Return (X, Y) of the center of cell containing provided text 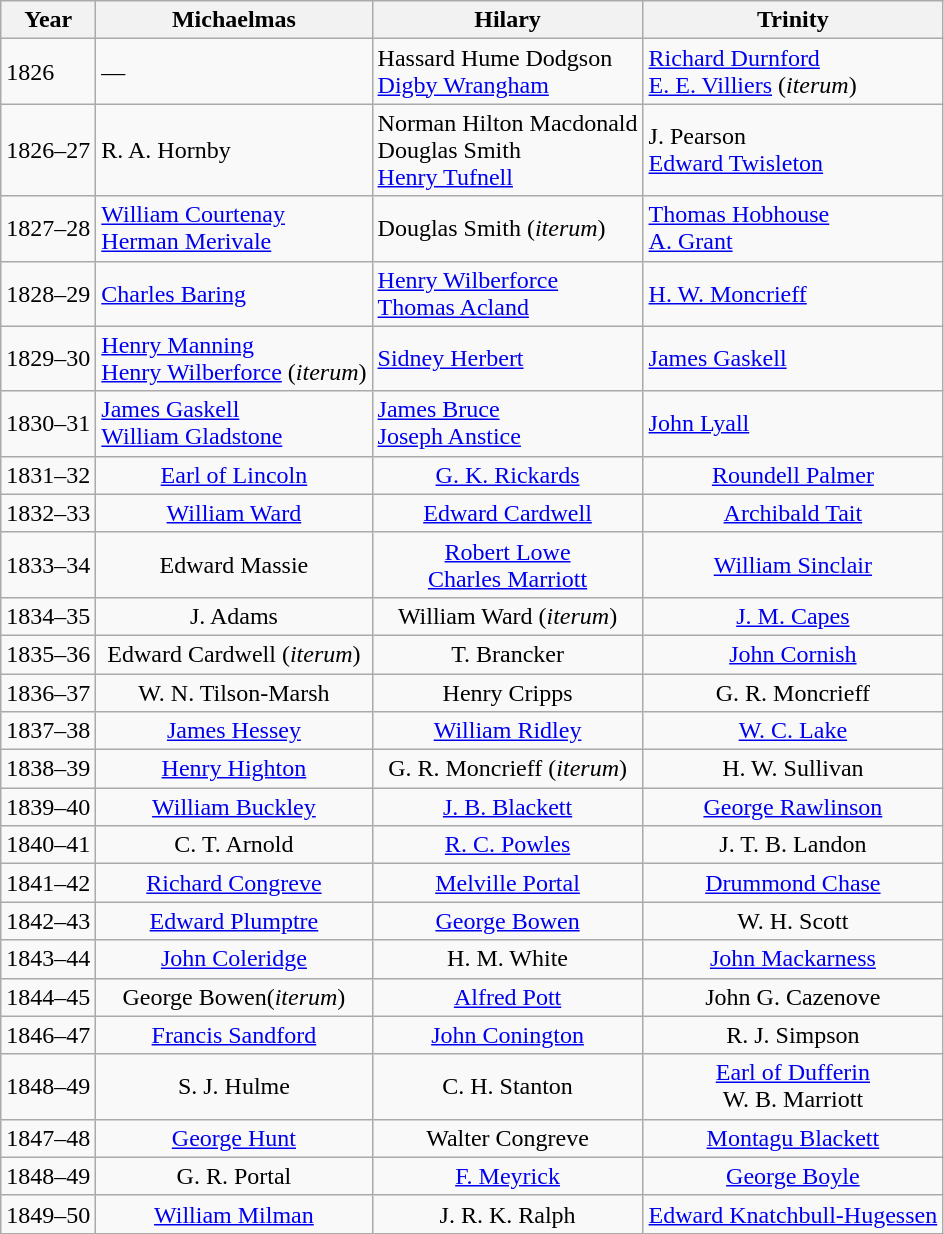
W. C. Lake (793, 731)
John Lyall (793, 424)
George Bowen (508, 921)
Charles Baring (234, 294)
H. W. Sullivan (793, 769)
1831–32 (48, 475)
1846–47 (48, 1035)
1839–40 (48, 807)
1843–44 (48, 959)
James Hessey (234, 731)
J. Adams (234, 616)
John Cornish (793, 654)
1835–36 (48, 654)
1842–43 (48, 921)
1826–27 (48, 150)
James Gaskell (793, 358)
Walter Congreve (508, 1138)
Francis Sandford (234, 1035)
Robert Lowe Charles Marriott (508, 564)
William Ward (234, 513)
George Rawlinson (793, 807)
W. N. Tilson-Marsh (234, 693)
John Conington (508, 1035)
1833–34 (48, 564)
William Ward (iterum) (508, 616)
1838–39 (48, 769)
John Coleridge (234, 959)
George Hunt (234, 1138)
1841–42 (48, 883)
William Sinclair (793, 564)
Norman Hilton Macdonald Douglas Smith Henry Tufnell (508, 150)
John G. Cazenove (793, 997)
John Mackarness (793, 959)
Richard Congreve (234, 883)
1829–30 (48, 358)
Edward Massie (234, 564)
Roundell Palmer (793, 475)
J. T. B. Landon (793, 845)
R. J. Simpson (793, 1035)
Earl of Dufferin W. B. Marriott (793, 1086)
1849–50 (48, 1214)
Henry Wilberforce Thomas Acland (508, 294)
James Bruce Joseph Anstice (508, 424)
William Ridley (508, 731)
F. Meyrick (508, 1176)
Hilary (508, 20)
William Courtenay Herman Merivale (234, 228)
1847–48 (48, 1138)
Thomas Hobhouse A. Grant (793, 228)
Drummond Chase (793, 883)
Sidney Herbert (508, 358)
James Gaskell William Gladstone (234, 424)
G. R. Portal (234, 1176)
Alfred Pott (508, 997)
J. B. Blackett (508, 807)
Archibald Tait (793, 513)
Hassard Hume Dodgson Digby Wrangham (508, 72)
Douglas Smith (iterum) (508, 228)
J. R. K. Ralph (508, 1214)
T. Brancker (508, 654)
1836–37 (48, 693)
1826 (48, 72)
1827–28 (48, 228)
Henry Manning Henry Wilberforce (iterum) (234, 358)
1828–29 (48, 294)
Henry Highton (234, 769)
— (234, 72)
1844–45 (48, 997)
Trinity (793, 20)
Edward Knatchbull-Hugessen (793, 1214)
S. J. Hulme (234, 1086)
William Milman (234, 1214)
C. T. Arnold (234, 845)
1837–38 (48, 731)
J. M. Capes (793, 616)
Henry Cripps (508, 693)
George Boyle (793, 1176)
Year (48, 20)
George Bowen(iterum) (234, 997)
H. M. White (508, 959)
Melville Portal (508, 883)
Montagu Blackett (793, 1138)
Earl of Lincoln (234, 475)
G. R. Moncrieff (iterum) (508, 769)
C. H. Stanton (508, 1086)
R. C. Powles (508, 845)
1830–31 (48, 424)
Edward Cardwell (508, 513)
Michaelmas (234, 20)
Edward Cardwell (iterum) (234, 654)
Edward Plumptre (234, 921)
1834–35 (48, 616)
H. W. Moncrieff (793, 294)
1840–41 (48, 845)
William Buckley (234, 807)
G. K. Rickards (508, 475)
G. R. Moncrieff (793, 693)
J. Pearson Edward Twisleton (793, 150)
R. A. Hornby (234, 150)
W. H. Scott (793, 921)
1832–33 (48, 513)
Richard Durnford E. E. Villiers (iterum) (793, 72)
